Output the [X, Y] coordinate of the center of the cell containing the given text.  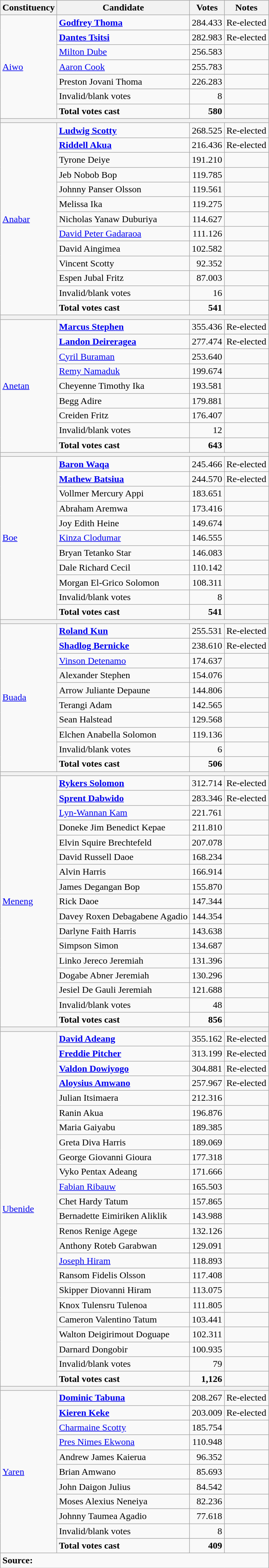
Bernadette Eimiriken Aliklik [123, 1216]
196.876 [207, 1113]
Sean Halstead [123, 720]
154.076 [207, 675]
Renos Renige Agege [123, 1231]
Darlyne Faith Harris [123, 931]
12 [207, 430]
Cyril Buraman [123, 356]
Kieren Keke [123, 1413]
Moses Alexius Neneiya [123, 1501]
84.542 [207, 1486]
207.078 [207, 842]
Candidate [123, 8]
355.436 [207, 327]
Elchen Anabella Solomon [123, 734]
168.234 [207, 857]
110.948 [207, 1442]
Walton Deigirimout Doguape [123, 1335]
David Russell Daoe [123, 857]
Alexander Stephen [123, 675]
268.525 [207, 130]
129.091 [207, 1246]
119.275 [207, 204]
Abraham Aremwa [123, 508]
Fabian Ribauw [123, 1187]
Vollmer Mercury Appi [123, 494]
85.693 [207, 1472]
Aiwo [29, 67]
Roland Kun [123, 631]
134.687 [207, 946]
131.396 [207, 961]
Cheyenne Timothy Ika [123, 386]
Arrow Juliante Depaune [123, 690]
283.346 [207, 798]
146.083 [207, 553]
Jesiel De Gauli Jeremiah [123, 990]
Morgan El-Grico Solomon [123, 582]
Pres Nimes Ekwona [123, 1442]
174.637 [207, 661]
166.914 [207, 872]
Charmaine Scotty [123, 1427]
6 [207, 749]
Ransom Fidelis Olsson [123, 1275]
226.283 [207, 82]
856 [207, 1020]
189.385 [207, 1128]
143.638 [207, 931]
Vincent Scotty [123, 263]
119.561 [207, 190]
96.352 [207, 1457]
Riddell Akua [123, 145]
Doneke Jim Benedict Kepae [123, 827]
171.666 [207, 1172]
113.075 [207, 1290]
Joy Edith Heine [123, 523]
211.810 [207, 827]
Buada [29, 698]
Tyrone Deiye [123, 160]
Sprent Dabwido [123, 798]
216.436 [207, 145]
108.311 [207, 582]
143.988 [207, 1216]
Lyn-Wannan Kam [123, 813]
Joseph Hiram [123, 1260]
506 [207, 764]
149.674 [207, 523]
255.783 [207, 67]
87.003 [207, 278]
Landon Deireragea [123, 341]
130.296 [207, 975]
Linko Jereco Jeremiah [123, 961]
77.618 [207, 1516]
Marcus Stephen [123, 327]
111.126 [207, 234]
257.967 [207, 1083]
203.009 [207, 1413]
Milton Dube [123, 52]
114.627 [207, 219]
Aaron Cook [123, 67]
208.267 [207, 1398]
176.407 [207, 416]
Godfrey Thoma [123, 23]
David Peter Gadaraoa [123, 234]
Meneng [29, 901]
Begg Adire [123, 400]
Nicholas Yanaw Duburiya [123, 219]
Melissa Ika [123, 204]
221.761 [207, 813]
173.416 [207, 508]
Yaren [29, 1472]
Johnny Panser Olsson [123, 190]
580 [207, 111]
103.441 [207, 1320]
Brian Amwano [123, 1472]
Valdon Dowiyogo [123, 1069]
277.474 [207, 341]
313.199 [207, 1053]
132.126 [207, 1231]
92.352 [207, 263]
643 [207, 445]
Maria Gaiyabu [123, 1128]
Rykers Solomon [123, 783]
185.754 [207, 1427]
Mathew Batsiua [123, 479]
Creiden Fritz [123, 416]
Notes [246, 8]
284.433 [207, 23]
Julian Itsimaera [123, 1098]
Dominic Tabuna [123, 1398]
304.881 [207, 1069]
256.583 [207, 52]
Vyko Pentax Adeang [123, 1172]
155.870 [207, 887]
142.565 [207, 705]
165.503 [207, 1187]
191.210 [207, 160]
1,126 [207, 1379]
Boe [29, 538]
102.582 [207, 249]
312.714 [207, 783]
Simpson Simon [123, 946]
193.581 [207, 386]
Dale Richard Cecil [123, 567]
James Degangan Bop [123, 887]
Bryan Tetanko Star [123, 553]
Espen Jubal Fritz [123, 278]
245.466 [207, 464]
144.806 [207, 690]
Davey Roxen Debagabene Agadio [123, 916]
Ranin Akua [123, 1113]
212.316 [207, 1098]
238.610 [207, 646]
Dantes Tsitsi [123, 37]
119.785 [207, 174]
Greta Diva Harris [123, 1142]
George Giovanni Gioura [123, 1157]
118.893 [207, 1260]
Johnny Taumea Agadio [123, 1516]
Votes [207, 8]
110.142 [207, 567]
Anthony Roteb Garabwan [123, 1246]
409 [207, 1546]
177.318 [207, 1157]
147.344 [207, 901]
244.570 [207, 479]
Jeb Nobob Bop [123, 174]
79 [207, 1364]
121.688 [207, 990]
Knox Tulensru Tulenoa [123, 1305]
179.881 [207, 400]
255.531 [207, 631]
Chet Hardy Tatum [123, 1201]
183.651 [207, 494]
Aloysius Amwano [123, 1083]
282.983 [207, 37]
Source: [134, 1561]
Remy Namaduk [123, 371]
Andrew James Kaierua [123, 1457]
16 [207, 293]
Shadlog Bernicke [123, 646]
146.555 [207, 538]
Preston Jovani Thoma [123, 82]
Vinson Detenamo [123, 661]
199.674 [207, 371]
David Aingimea [123, 249]
David Adeang [123, 1039]
144.354 [207, 916]
Ubenide [29, 1209]
48 [207, 1005]
Freddie Pitcher [123, 1053]
Skipper Diovanni Hiram [123, 1290]
Cameron Valentino Tatum [123, 1320]
Dogabe Abner Jeremiah [123, 975]
Ludwig Scotty [123, 130]
Baron Waqa [123, 464]
Rick Daoe [123, 901]
189.069 [207, 1142]
Terangi Adam [123, 705]
Anetan [29, 386]
111.805 [207, 1305]
Constituency [29, 8]
82.236 [207, 1501]
117.408 [207, 1275]
129.568 [207, 720]
Darnard Dongobir [123, 1349]
102.311 [207, 1335]
Alvin Harris [123, 872]
100.935 [207, 1349]
157.865 [207, 1201]
Elvin Squire Brechtefeld [123, 842]
John Daigon Julius [123, 1486]
119.136 [207, 734]
Kinza Clodumar [123, 538]
Anabar [29, 219]
253.640 [207, 356]
355.162 [207, 1039]
